Search for the cell housing the specified text and yield its (x, y) center coordinate. 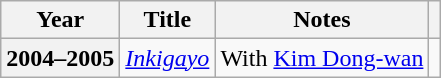
Inkigayo (168, 58)
Year (60, 20)
Title (168, 20)
Notes (322, 20)
2004–2005 (60, 58)
With Kim Dong-wan (322, 58)
